Find where the given text appears and provide that cell's center as (x, y) coordinate. 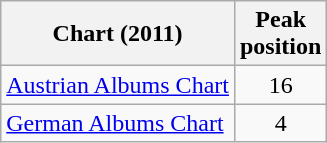
German Albums Chart (118, 123)
Peakposition (280, 34)
4 (280, 123)
16 (280, 85)
Austrian Albums Chart (118, 85)
Chart (2011) (118, 34)
